Scan for the cell matching the given text and deliver its [x, y] coordinate at center. 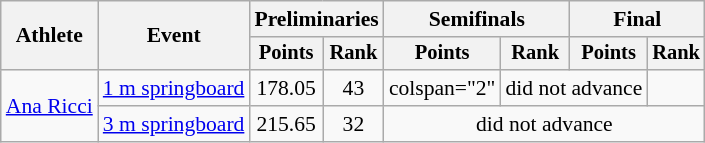
Event [174, 36]
Ana Ricci [50, 106]
colspan="2" [442, 88]
Athlete [50, 36]
43 [354, 88]
Semifinals [477, 19]
215.65 [286, 124]
3 m springboard [174, 124]
1 m springboard [174, 88]
178.05 [286, 88]
Preliminaries [316, 19]
Final [638, 19]
32 [354, 124]
